Extract the (X, Y) coordinate from the center of the cell holding the provided text.  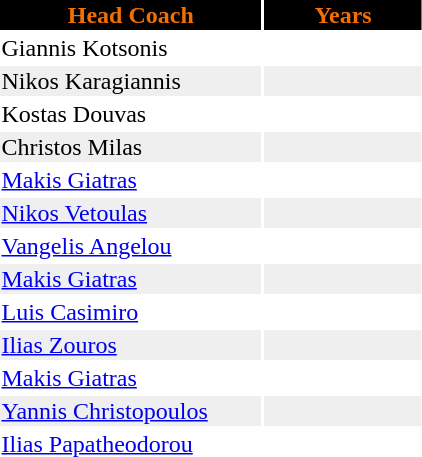
Nikos Karagiannis (131, 81)
Yannis Christopoulos (131, 411)
Christos Milas (131, 147)
Kostas Douvas (131, 114)
Ilias Zouros (131, 345)
Luis Casimiro (131, 312)
Giannis Kotsonis (131, 48)
Nikos Vetoulas (131, 213)
Vangelis Angelou (131, 246)
Years (344, 15)
Head Coach (131, 15)
